Determine the (x, y) coordinate at the center of the cell enclosing the given text.  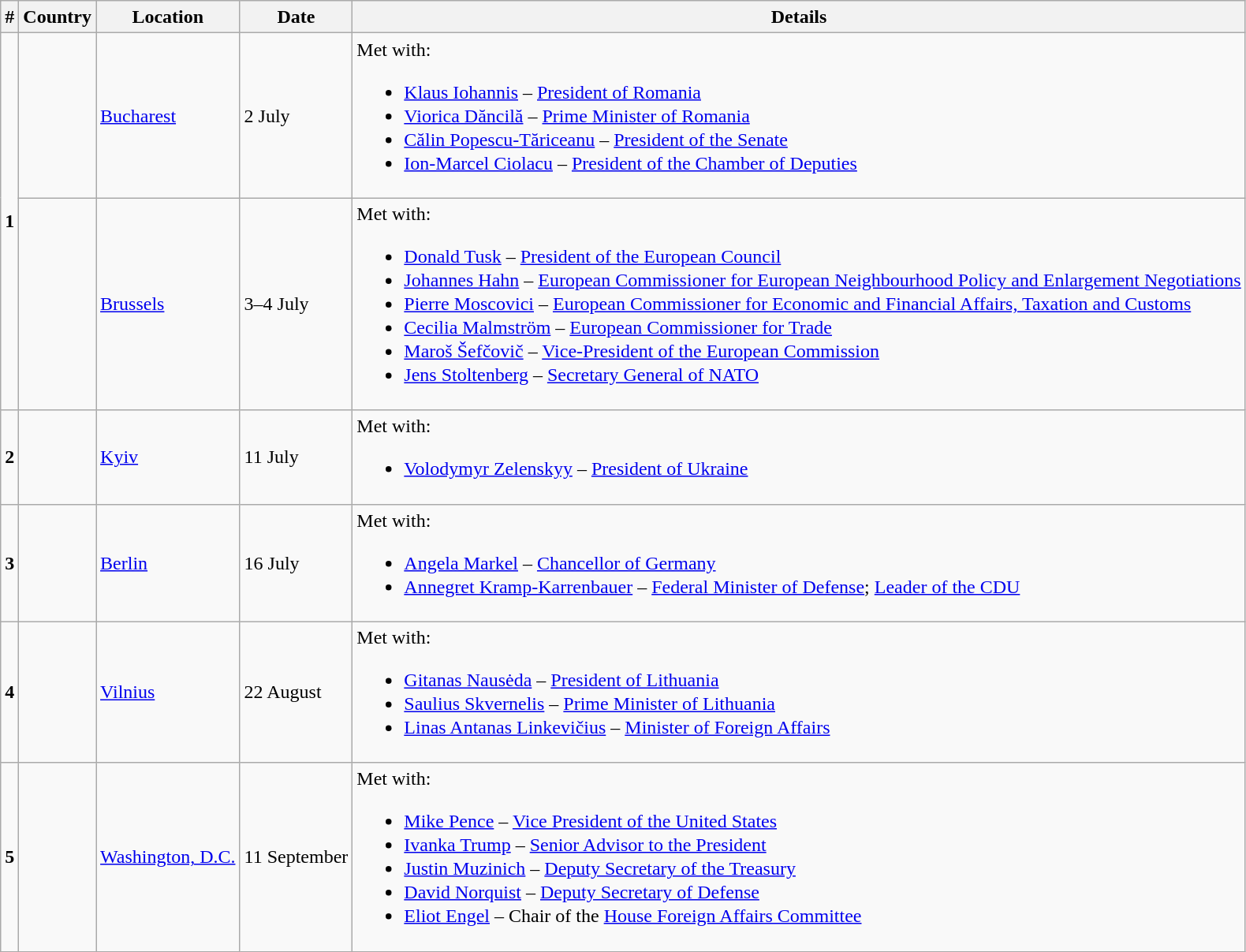
Bucharest (168, 115)
Location (168, 17)
# (9, 17)
4 (9, 693)
Met with:Volodymyr Zelenskyy – President of Ukraine (799, 457)
11 July (297, 457)
2 July (297, 115)
3 (9, 563)
Vilnius (168, 693)
Country (58, 17)
Kyiv (168, 457)
Berlin (168, 563)
3–4 July (297, 304)
11 September (297, 857)
Date (297, 17)
5 (9, 857)
Met with:Angela Markel – Chancellor of GermanyAnnegret Kramp-Karrenbauer – Federal Minister of Defense; Leader of the CDU (799, 563)
2 (9, 457)
22 August (297, 693)
Washington, D.C. (168, 857)
Details (799, 17)
Brussels (168, 304)
16 July (297, 563)
1 (9, 222)
